Return (x, y) of the center of cell containing provided text 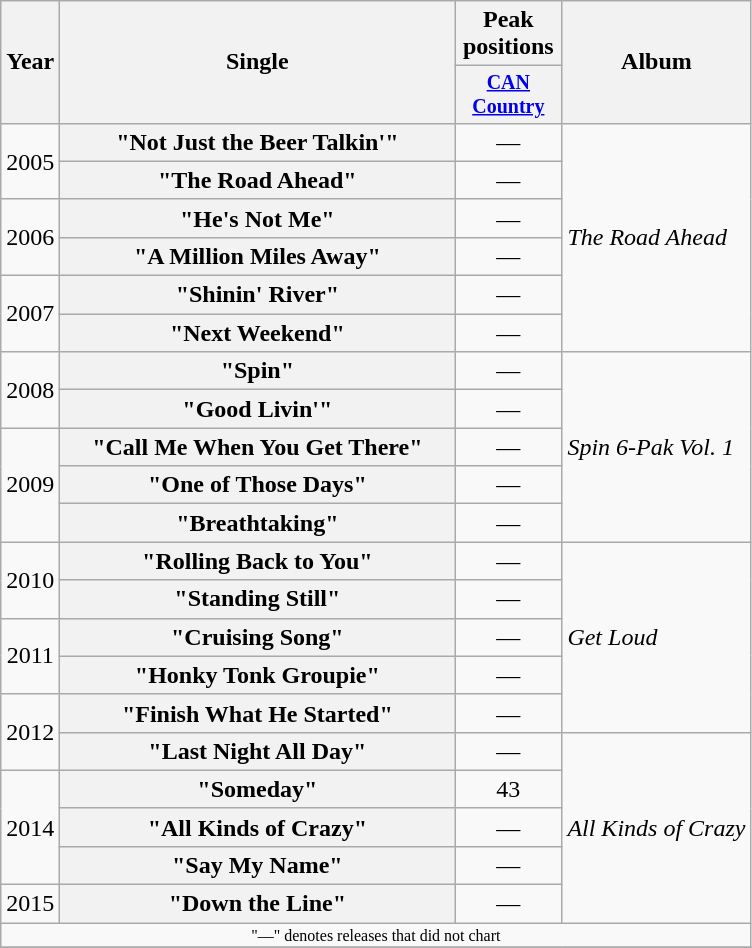
"Standing Still" (258, 599)
2006 (30, 237)
2009 (30, 485)
Single (258, 62)
2015 (30, 904)
"Last Night All Day" (258, 751)
2007 (30, 314)
Album (656, 62)
"Spin" (258, 371)
"Not Just the Beer Talkin'" (258, 142)
All Kinds of Crazy (656, 827)
2012 (30, 732)
"He's Not Me" (258, 218)
2010 (30, 580)
"One of Those Days" (258, 485)
2014 (30, 827)
"The Road Ahead" (258, 180)
"Finish What He Started" (258, 713)
"Call Me When You Get There" (258, 447)
2008 (30, 390)
CAN Country (508, 94)
"Good Livin'" (258, 409)
"Say My Name" (258, 865)
"A Million Miles Away" (258, 256)
43 (508, 789)
The Road Ahead (656, 237)
2011 (30, 656)
"Cruising Song" (258, 637)
"—" denotes releases that did not chart (376, 935)
"Down the Line" (258, 904)
"Breathtaking" (258, 523)
Peak positions (508, 34)
"Next Weekend" (258, 333)
2005 (30, 161)
"Someday" (258, 789)
"Rolling Back to You" (258, 561)
"Honky Tonk Groupie" (258, 675)
Year (30, 62)
Get Loud (656, 637)
Spin 6-Pak Vol. 1 (656, 447)
"Shinin' River" (258, 295)
"All Kinds of Crazy" (258, 827)
